Extract the (x, y) coordinate from the center of the cell holding the provided text.  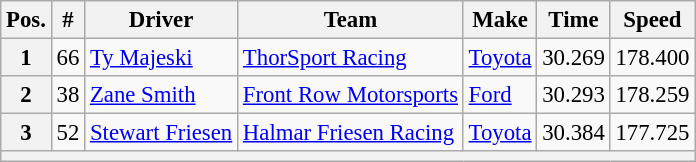
Pos. (26, 20)
Zane Smith (162, 95)
Driver (162, 20)
178.400 (652, 58)
Stewart Friesen (162, 133)
Halmar Friesen Racing (351, 133)
Time (574, 20)
1 (26, 58)
Speed (652, 20)
Ford (500, 95)
30.269 (574, 58)
30.293 (574, 95)
178.259 (652, 95)
2 (26, 95)
ThorSport Racing (351, 58)
# (68, 20)
177.725 (652, 133)
38 (68, 95)
Front Row Motorsports (351, 95)
Make (500, 20)
52 (68, 133)
Team (351, 20)
Ty Majeski (162, 58)
30.384 (574, 133)
3 (26, 133)
66 (68, 58)
